Capture the cell that displays the provided text and extract its [x, y] central coordinate. 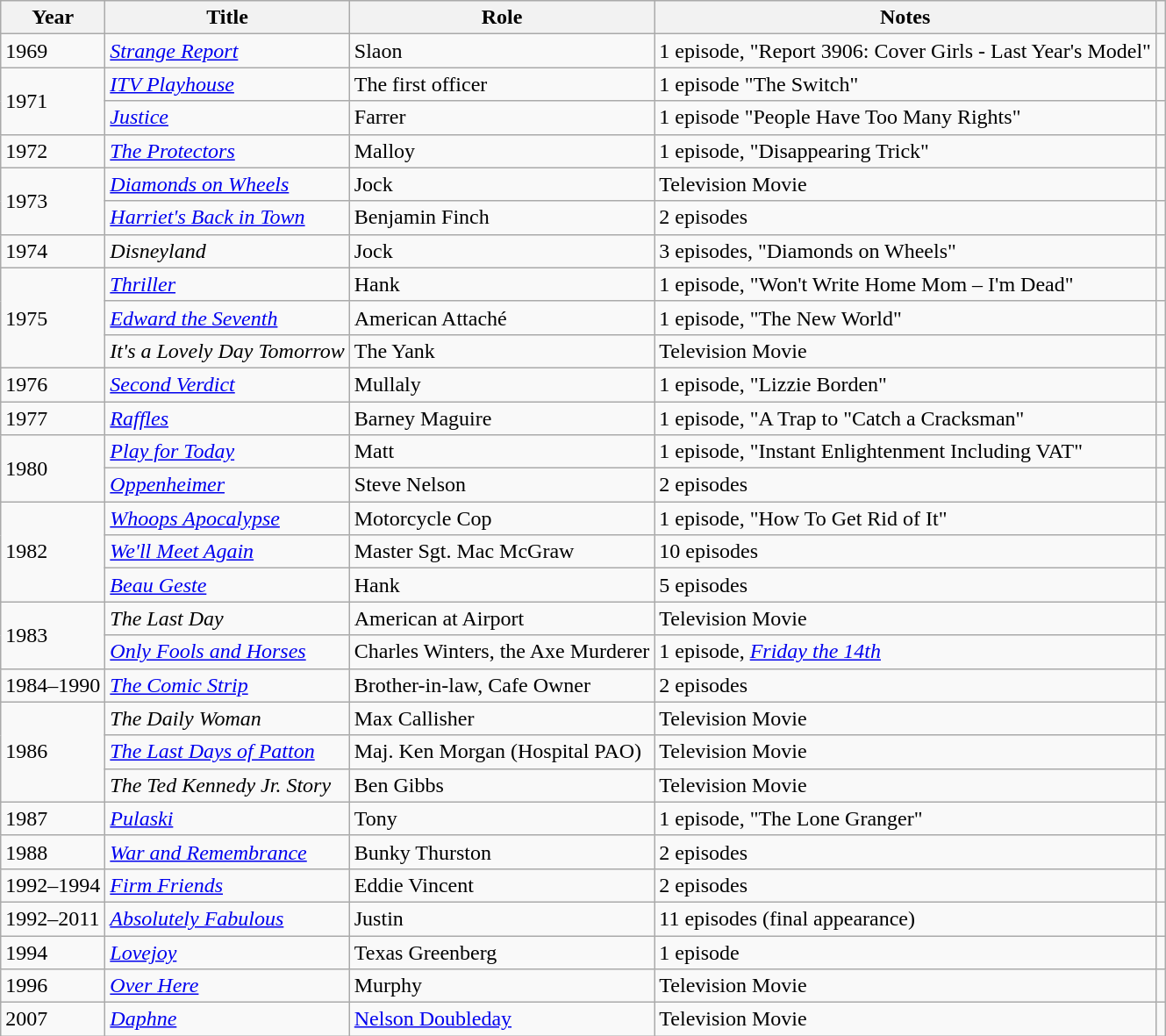
Nelson Doubleday [502, 1019]
1986 [53, 752]
The Daily Woman [227, 718]
1984–1990 [53, 685]
1988 [53, 852]
The first officer [502, 84]
It's a Lovely Day Tomorrow [227, 351]
Malloy [502, 151]
Thriller [227, 284]
Second Verdict [227, 384]
1 episode, "Won't Write Home Mom – I'm Dead" [905, 284]
We'll Meet Again [227, 552]
Slaon [502, 51]
Edward the Seventh [227, 318]
1976 [53, 384]
Raffles [227, 418]
Harriet's Back in Town [227, 218]
Absolutely Fabulous [227, 918]
The Comic Strip [227, 685]
3 episodes, "Diamonds on Wheels" [905, 251]
Firm Friends [227, 885]
1996 [53, 986]
2007 [53, 1019]
ITV Playhouse [227, 84]
Steve Nelson [502, 485]
Brother-in-law, Cafe Owner [502, 685]
1994 [53, 952]
Daphne [227, 1019]
Farrer [502, 118]
Barney Maguire [502, 418]
Diamonds on Wheels [227, 184]
1992–1994 [53, 885]
Role [502, 18]
1 episode, "How To Get Rid of It" [905, 518]
American at Airport [502, 618]
Matt [502, 452]
1982 [53, 552]
Whoops Apocalypse [227, 518]
5 episodes [905, 585]
Texas Greenberg [502, 952]
1972 [53, 151]
Justice [227, 118]
1975 [53, 318]
1 episode, "Report 3906: Cover Girls - Last Year's Model" [905, 51]
Disneyland [227, 251]
1 episode, "Lizzie Borden" [905, 384]
1987 [53, 818]
1 episode, "A Trap to "Catch a Cracksman" [905, 418]
Strange Report [227, 51]
1977 [53, 418]
Benjamin Finch [502, 218]
1 episode "People Have Too Many Rights" [905, 118]
Year [53, 18]
Pulaski [227, 818]
The Ted Kennedy Jr. Story [227, 785]
Ben Gibbs [502, 785]
Mullaly [502, 384]
Oppenheimer [227, 485]
The Protectors [227, 151]
Title [227, 18]
The Last Days of Patton [227, 752]
Maj. Ken Morgan (Hospital PAO) [502, 752]
1 episode, "Instant Enlightenment Including VAT" [905, 452]
1 episode [905, 952]
American Attaché [502, 318]
1973 [53, 201]
11 episodes (final appearance) [905, 918]
1980 [53, 468]
War and Remembrance [227, 852]
1 episode, "The Lone Granger" [905, 818]
Play for Today [227, 452]
1992–2011 [53, 918]
Master Sgt. Mac McGraw [502, 552]
1983 [53, 635]
Eddie Vincent [502, 885]
Charles Winters, the Axe Murderer [502, 652]
Lovejoy [227, 952]
The Last Day [227, 618]
Bunky Thurston [502, 852]
1971 [53, 101]
1 episode, Friday the 14th [905, 652]
Over Here [227, 986]
1969 [53, 51]
10 episodes [905, 552]
Tony [502, 818]
1 episode, "Disappearing Trick" [905, 151]
1974 [53, 251]
Motorcycle Cop [502, 518]
Justin [502, 918]
1 episode, "The New World" [905, 318]
Max Callisher [502, 718]
Notes [905, 18]
Beau Geste [227, 585]
Murphy [502, 986]
Only Fools and Horses [227, 652]
The Yank [502, 351]
1 episode "The Switch" [905, 84]
